Provide the [X, Y] coordinate of the cell's center where the given text is located.  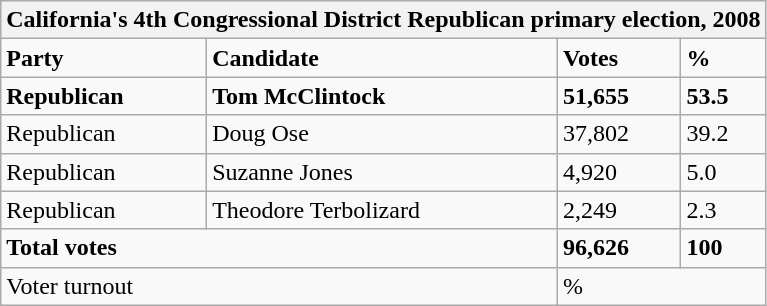
California's 4th Congressional District Republican primary election, 2008 [384, 20]
Total votes [280, 248]
Tom McClintock [382, 96]
Candidate [382, 58]
Voter turnout [280, 286]
Party [104, 58]
100 [724, 248]
53.5 [724, 96]
2,249 [619, 210]
Doug Ose [382, 134]
96,626 [619, 248]
37,802 [619, 134]
2.3 [724, 210]
4,920 [619, 172]
Theodore Terbolizard [382, 210]
Suzanne Jones [382, 172]
5.0 [724, 172]
39.2 [724, 134]
Votes [619, 58]
51,655 [619, 96]
